Locate the cell with the specified text and output its (X, Y) center coordinate. 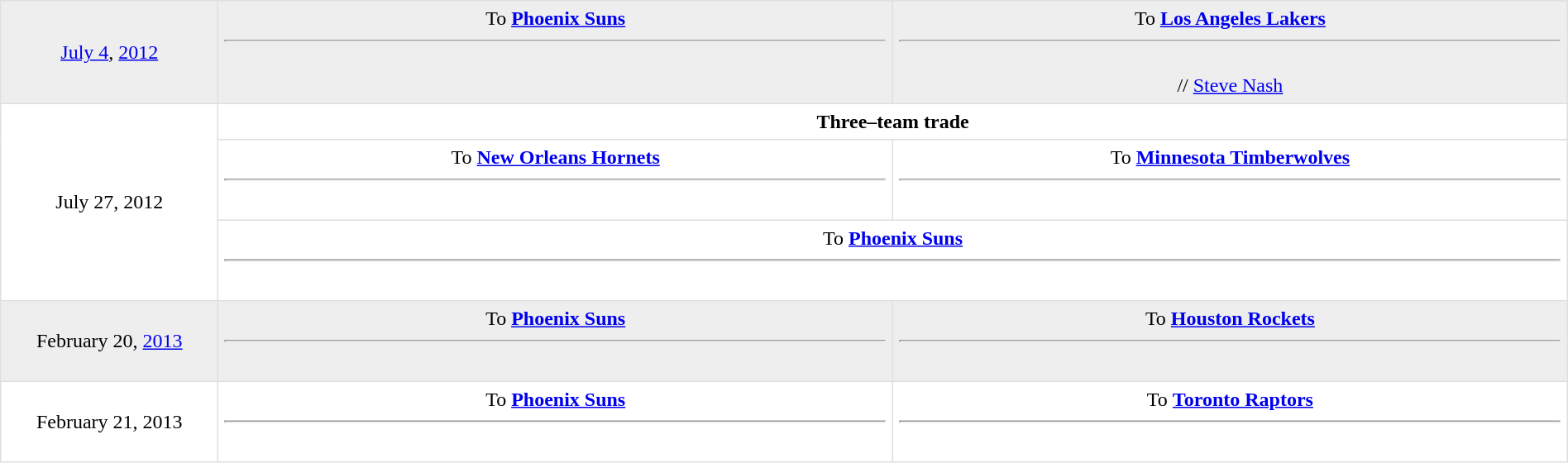
To Houston Rockets (1231, 341)
February 20, 2013 (109, 341)
July 4, 2012 (109, 52)
July 27, 2012 (109, 202)
To New Orleans Hornets (556, 180)
To Minnesota Timberwolves (1231, 180)
To Los Angeles Lakers// Steve Nash (1231, 52)
Three–team trade (893, 122)
February 21, 2013 (109, 422)
To Toronto Raptors (1231, 422)
